Identify which cell holds the provided text, then report its [X, Y] central coordinate. 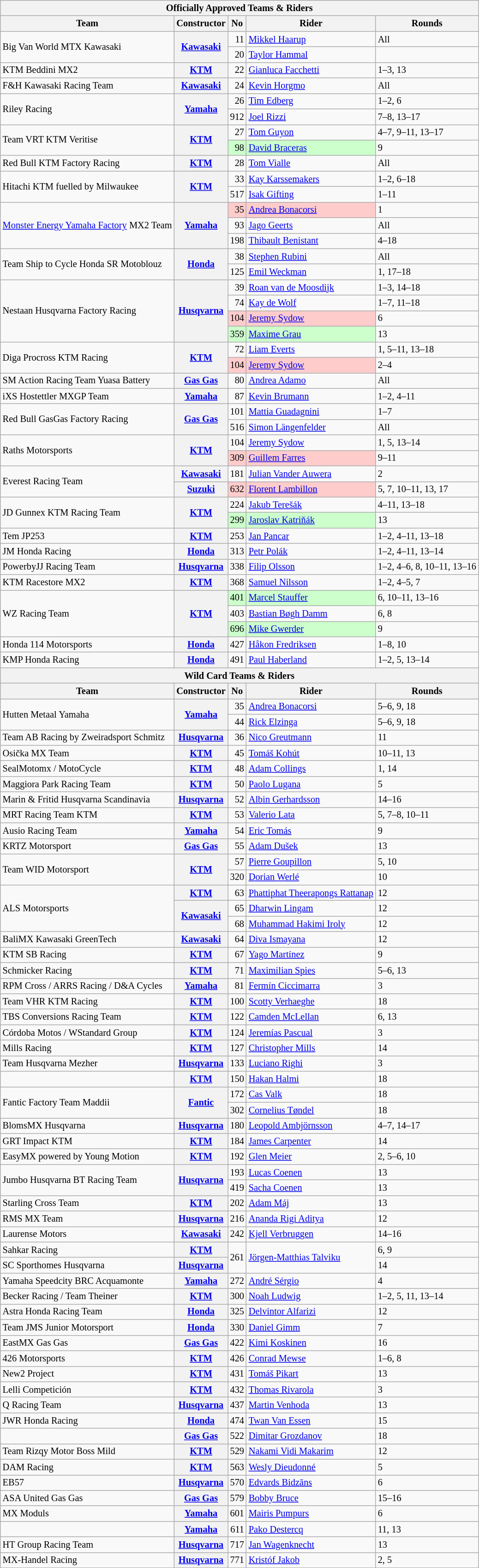
181 [237, 474]
André Sérgio [311, 1281]
Roan van de Moosdijk [311, 287]
Hakan Halmi [311, 1079]
Joel Rizzi [311, 117]
Yago Martínez [311, 955]
1–8, 10 [427, 644]
Delvintor Alfarizi [311, 1312]
6, 13 [427, 1017]
Eric Tomás [311, 831]
Tom Guyon [311, 132]
242 [237, 1234]
419 [237, 1188]
EastMX Gas Gas [88, 1343]
Håkon Fredriksen [311, 644]
Wild Card Teams & Riders [239, 676]
SealMotomx / MotoCycle [88, 769]
300 [237, 1296]
202 [237, 1203]
1–6, 8 [427, 1358]
Paul Haberland [311, 660]
Scotty Verhaeghe [311, 1001]
WZ Racing Team [88, 613]
65 [237, 908]
302 [237, 1110]
Riley Racing [88, 109]
522 [237, 1436]
JM Honda Racing [88, 551]
Cornelius Tøndel [311, 1110]
Mike Gwerder [311, 629]
579 [237, 1498]
Jan Wagenknecht [311, 1544]
67 [237, 955]
5, 7, 10–11, 13, 17 [427, 489]
Camden McLellan [311, 1017]
127 [237, 1048]
63 [237, 893]
ALS Motorsports [88, 909]
401 [237, 598]
EB57 [88, 1483]
133 [237, 1063]
KTM SB Racing [88, 955]
Osička MX Team [88, 753]
Martin Venhoda [311, 1405]
Monster Energy Yamaha Factory MX2 Team [88, 225]
11, 13 [427, 1529]
SM Action Racing Team Yuasa Battery [88, 380]
Paolo Lugana [311, 784]
15–16 [427, 1498]
52 [237, 800]
Conrad Mewse [311, 1358]
Mills Racing [88, 1048]
Maggiora Park Racing Team [88, 784]
1–2, 4–5, 7 [427, 582]
299 [237, 520]
Laurense Motors [88, 1234]
39 [237, 287]
16 [427, 1343]
150 [237, 1079]
26 [237, 101]
7 [427, 1327]
Isak Gifting [311, 194]
368 [237, 582]
10–11, 13 [427, 753]
Daniel Gimm [311, 1327]
Marin & Fritid Husqvarna Scandinavia [88, 800]
517 [237, 194]
Tom Vialle [311, 163]
GRT Impact KTM [88, 1141]
Fantic [201, 1102]
Adam Máj [311, 1203]
Wesly Dieudonné [311, 1467]
Fantic Factory Team Maddii [88, 1102]
330 [237, 1327]
Team VHR KTM Racing [88, 1001]
Sacha Coenen [311, 1188]
Nakami Vidi Makarim [311, 1451]
55 [237, 846]
1, 5, 13–14 [427, 443]
Filip Olsson [311, 567]
Tim Edberg [311, 101]
Dimitar Grozdanov [311, 1436]
6, 8 [427, 613]
4–18 [427, 241]
Mattia Guadagnini [311, 411]
101 [237, 411]
53 [237, 815]
74 [237, 303]
1, 14 [427, 769]
Andrea Adamo [311, 380]
1, 5–11, 13–18 [427, 350]
696 [237, 629]
Mairis Pumpurs [311, 1514]
272 [237, 1281]
Lelli Competición [88, 1390]
Florent Lambillon [311, 489]
MX Moduls [88, 1514]
2 [427, 474]
Hutten Metaal Yamaha [88, 714]
5, 7–8, 10–11 [427, 815]
David Braceras [311, 148]
EasyMX powered by Young Motion [88, 1157]
1–2, 4–11, 13–14 [427, 551]
BlomsMX Husqvarna [88, 1126]
2, 5–6, 10 [427, 1157]
Kevin Horgmo [311, 86]
33 [237, 179]
98 [237, 148]
Tem JP253 [88, 536]
Team Ship to Cycle Honda SR Motoblouz [88, 264]
426 Motorsports [88, 1358]
261 [237, 1257]
Bastian Bøgh Damm [311, 613]
Team AB Racing by Zweiradsport Schmitz [88, 737]
JWR Honda Racing [88, 1420]
Yamaha Speedcity BRC Acquamonte [88, 1281]
216 [237, 1219]
Suzuki [201, 489]
474 [237, 1420]
338 [237, 567]
Dorian Werlé [311, 877]
Twan Van Essen [311, 1420]
1, 17–18 [427, 272]
717 [237, 1544]
Team VRT KTM Veritise [88, 140]
1–7, 11–18 [427, 303]
Gianluca Facchetti [311, 70]
Jan Pancar [311, 536]
iXS Hostettler MXGP Team [88, 396]
4–7, 14–17 [427, 1126]
912 [237, 117]
Team Rizqy Motor Boss Mild [88, 1451]
403 [237, 613]
Thibault Benistant [311, 241]
184 [237, 1141]
1–2, 6–18 [427, 179]
1 [427, 210]
172 [237, 1094]
320 [237, 877]
Marcel Stauffer [311, 598]
Albin Gerhardsson [311, 800]
New2 Project [88, 1374]
Schmicker Racing [88, 970]
Thomas Rivarola [311, 1390]
68 [237, 924]
KTM Beddini MX2 [88, 70]
45 [237, 753]
Leopold Ambjörnsson [311, 1126]
Kevin Brumann [311, 396]
38 [237, 256]
Astra Honda Racing Team [88, 1312]
Kay de Wolf [311, 303]
5, 10 [427, 861]
BaliMX Kawasaki GreenTech [88, 939]
HT Group Racing Team [88, 1544]
771 [237, 1560]
Jörgen-Matthias Talviku [311, 1257]
Pako Destercq [311, 1529]
Emil Weckman [311, 272]
1–3, 13 [427, 70]
93 [237, 226]
Team WID Motorsport [88, 869]
28 [237, 163]
192 [237, 1157]
Jumbo Husqvarna BT Racing Team [88, 1180]
Jaroslav Katriňák [311, 520]
24 [237, 86]
422 [237, 1343]
Taylor Hammal [311, 54]
431 [237, 1374]
Pierre Goupillon [311, 861]
Liam Everts [311, 350]
Muhammad Hakimi Iroly [311, 924]
Fermín Ciccimarra [311, 986]
PowerbyJJ Racing Team [88, 567]
325 [237, 1312]
359 [237, 334]
ASA United Gas Gas [88, 1498]
James Carpenter [311, 1141]
7–8, 13–17 [427, 117]
Phattiphat Theerapongs Rattanap [311, 893]
309 [237, 458]
5–6, 13 [427, 970]
Officially Approved Teams & Riders [239, 8]
TBS Conversions Racing Team [88, 1017]
570 [237, 1483]
20 [237, 54]
4–11, 13–18 [427, 505]
Cas Valk [311, 1094]
6, 9 [427, 1250]
9–11 [427, 458]
RPM Cross / ARRS Racing / D&A Cycles [88, 986]
180 [237, 1126]
57 [237, 861]
81 [237, 986]
Noah Ludwig [311, 1296]
Sahkar Racing [88, 1250]
KMP Honda Racing [88, 660]
Kay Karssemakers [311, 179]
516 [237, 427]
Diva Ismayana [311, 939]
Guillem Farres [311, 458]
Raths Motorsports [88, 450]
87 [237, 396]
Kristóf Jakob [311, 1560]
Samuel Nilsson [311, 582]
124 [237, 1033]
2, 5 [427, 1560]
Honda 114 Motorsports [88, 644]
Glen Meier [311, 1157]
Jago Geerts [311, 226]
1–7 [427, 411]
Adam Collings [311, 769]
1–2, 5, 13–14 [427, 660]
1–3, 14–18 [427, 287]
Nestaan Husqvarna Factory Racing [88, 311]
Everest Racing Team [88, 481]
Starling Cross Team [88, 1203]
Jakub Terešák [311, 505]
Valerio Lata [311, 815]
72 [237, 350]
71 [237, 970]
Mikkel Haarup [311, 39]
Red Bull GasGas Factory Racing [88, 419]
Team Husqvarna Mezher [88, 1063]
224 [237, 505]
36 [237, 737]
Becker Racing / Team Theiner [88, 1296]
1–2, 4–11 [427, 396]
253 [237, 536]
Maximilian Spies [311, 970]
427 [237, 644]
491 [237, 660]
1–11 [427, 194]
2–4 [427, 365]
Jeremías Pascual [311, 1033]
Diga Procross KTM Racing [88, 357]
1–2, 5, 11, 13–14 [427, 1296]
RMS MX Team [88, 1219]
1–2, 4–11, 13–18 [427, 536]
Simon Längenfelder [311, 427]
Nico Greutmann [311, 737]
Rick Elzinga [311, 722]
80 [237, 380]
Q Racing Team [88, 1405]
Lucas Coenen [311, 1172]
Adam Dušek [311, 846]
1–2, 6 [427, 101]
54 [237, 831]
10 [427, 877]
611 [237, 1529]
Team JMS Junior Motorsport [88, 1327]
Córdoba Motos / WStandard Group [88, 1033]
437 [237, 1405]
Tomáš Pikart [311, 1374]
Christopher Mills [311, 1048]
KRTZ Motorsport [88, 846]
601 [237, 1514]
48 [237, 769]
632 [237, 489]
Ausio Racing Team [88, 831]
Kjell Verbruggen [311, 1234]
Dharwin Lingam [311, 908]
Hitachi KTM fuelled by Milwaukee [88, 186]
Kimi Koskinen [311, 1343]
15 [427, 1420]
122 [237, 1017]
Julian Vander Auwera [311, 474]
100 [237, 1001]
6, 10–11, 13–16 [427, 598]
529 [237, 1451]
Red Bull KTM Factory Racing [88, 163]
Big Van World MTX Kawasaki [88, 47]
563 [237, 1467]
198 [237, 241]
4–7, 9–11, 13–17 [427, 132]
MX-Handel Racing [88, 1560]
DAM Racing [88, 1467]
Bobby Bruce [311, 1498]
50 [237, 784]
Maxime Grau [311, 334]
193 [237, 1172]
JD Gunnex KTM Racing Team [88, 512]
125 [237, 272]
Stephen Rubini [311, 256]
F&H Kawasaki Racing Team [88, 86]
Luciano Righi [311, 1063]
432 [237, 1390]
313 [237, 551]
1–2, 4–6, 8, 10–11, 13–16 [427, 567]
4 [427, 1281]
Petr Polák [311, 551]
KTM Racestore MX2 [88, 582]
Ananda Rigi Aditya [311, 1219]
426 [237, 1358]
22 [237, 70]
Edvards Bidzāns [311, 1483]
44 [237, 722]
64 [237, 939]
MRT Racing Team KTM [88, 815]
SC Sporthomes Husqvarna [88, 1265]
27 [237, 132]
Tomáš Kohút [311, 753]
